Pinpoint the cell where the given text exists, returning its (x, y) midpoint coordinate. 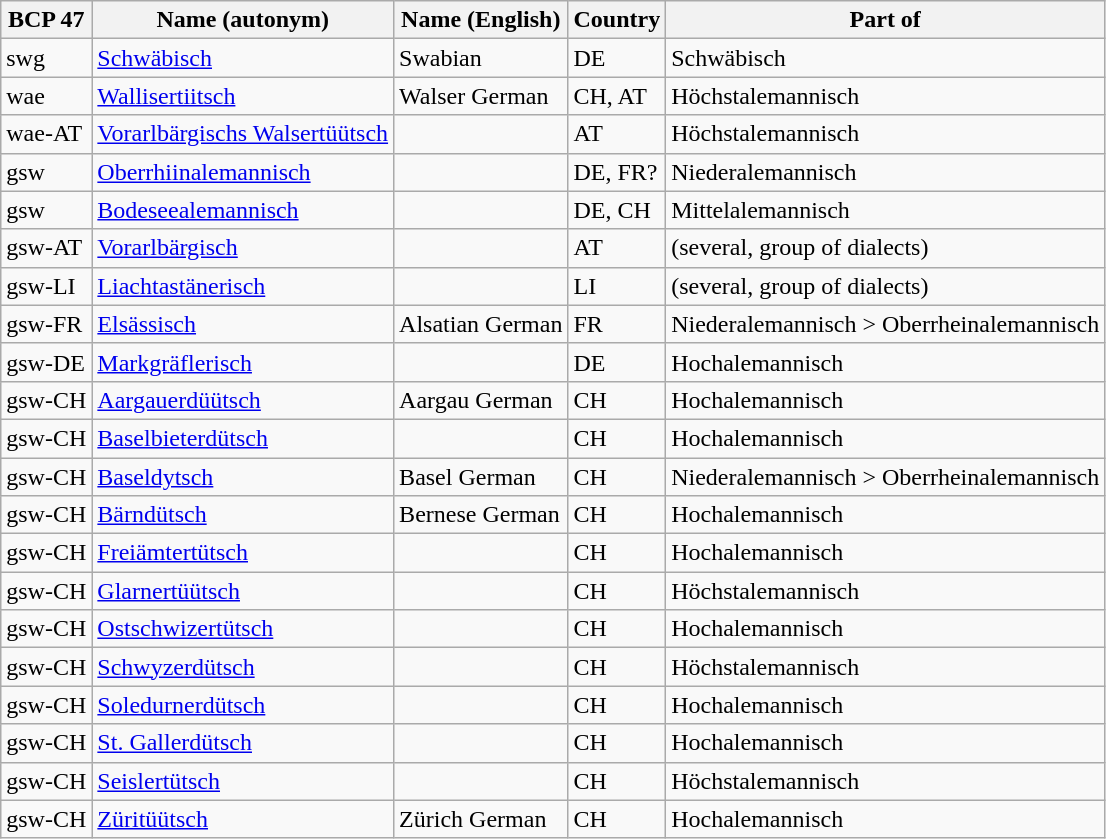
Country (617, 20)
Vorarlbärgisch (243, 248)
Ostschwizertütsch (243, 629)
gsw-FR (46, 324)
wae (46, 96)
Seislertütsch (243, 781)
Oberrhiinalemannisch (243, 172)
Liachtastänerisch (243, 286)
St. Gallerdütsch (243, 743)
Züritüütsch (243, 819)
Niederalemannisch (886, 172)
Baseldytsch (243, 477)
Bärndütsch (243, 515)
Basel German (481, 477)
Elsässisch (243, 324)
Soledurnerdütsch (243, 705)
Alsatian German (481, 324)
Walser German (481, 96)
DE, CH (617, 210)
Aargauerdüütsch (243, 400)
Baselbieterdütsch (243, 438)
Schwyzerdütsch (243, 667)
gsw-DE (46, 362)
Freiämtertütsch (243, 553)
BCP 47 (46, 20)
DE, FR? (617, 172)
swg (46, 58)
Zürich German (481, 819)
gsw-AT (46, 248)
Wallisertiitsch (243, 96)
FR (617, 324)
Glarnertüütsch (243, 591)
Bodeseealemannisch (243, 210)
LI (617, 286)
CH, AT (617, 96)
Markgräflerisch (243, 362)
Part of (886, 20)
wae-AT (46, 134)
gsw-LI (46, 286)
Bernese German (481, 515)
Mittelalemannisch (886, 210)
Name (autonym) (243, 20)
Swabian (481, 58)
Name (English) (481, 20)
Vorarlbärgischs Walsertüütsch (243, 134)
Aargau German (481, 400)
